Return (x, y) of the center of cell containing provided text 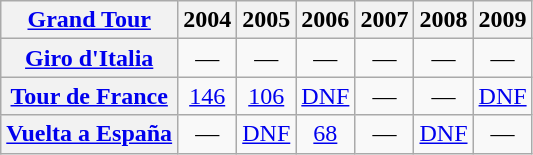
2004 (208, 20)
Tour de France (90, 96)
2005 (266, 20)
2009 (502, 20)
146 (208, 96)
Vuelta a España (90, 134)
2008 (444, 20)
Grand Tour (90, 20)
2006 (326, 20)
Giro d'Italia (90, 58)
106 (266, 96)
2007 (384, 20)
68 (326, 134)
